Detect which cell encompasses the target text, then output its [X, Y] center coordinate. 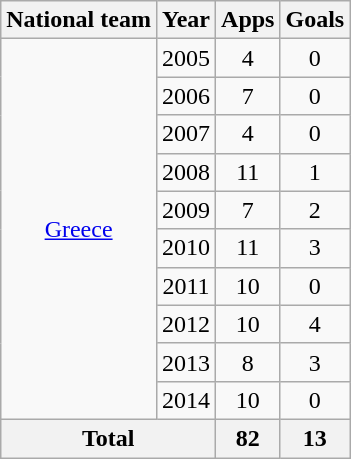
2008 [186, 172]
Greece [79, 230]
National team [79, 20]
2010 [186, 248]
2012 [186, 324]
Goals [315, 20]
82 [248, 438]
2014 [186, 400]
2 [315, 210]
1 [315, 172]
2006 [186, 96]
Total [108, 438]
2007 [186, 134]
Year [186, 20]
2005 [186, 58]
2009 [186, 210]
8 [248, 362]
2011 [186, 286]
13 [315, 438]
Apps [248, 20]
2013 [186, 362]
